From the cell containing the given text, extract its center point as [X, Y] coordinate. 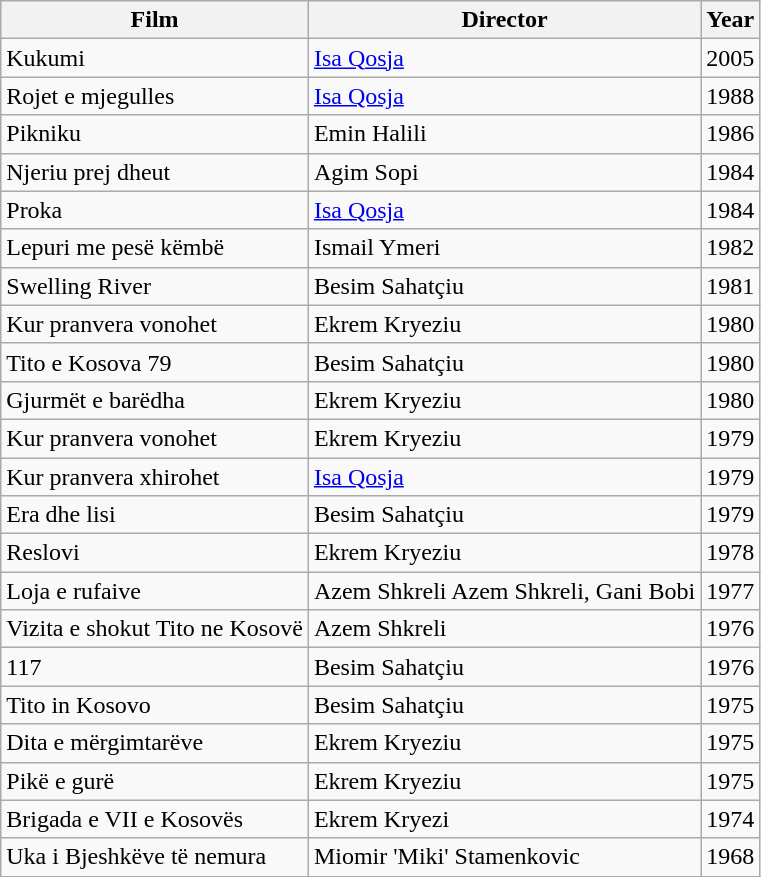
Agim Sopi [504, 172]
Director [504, 20]
1986 [730, 134]
Azem Shkreli Azem Shkreli, Gani Bobi [504, 591]
1974 [730, 819]
Miomir 'Miki' Stamenkovic [504, 857]
Kur pranvera xhirohet [155, 477]
117 [155, 667]
Reslovi [155, 553]
Vizita e shokut Tito ne Kosovë [155, 629]
1977 [730, 591]
2005 [730, 58]
Gjurmët e barëdha [155, 400]
Swelling River [155, 286]
Dita e mërgimtarëve [155, 743]
Pikniku [155, 134]
Era dhe lisi [155, 515]
Pikë e gurë [155, 781]
Ekrem Kryezi [504, 819]
Rojet e mjegulles [155, 96]
Emin Halili [504, 134]
Ismail Ymeri [504, 248]
Azem Shkreli [504, 629]
1978 [730, 553]
Proka [155, 210]
Uka i Bjeshkëve të nemura [155, 857]
1988 [730, 96]
Tito in Kosovo [155, 705]
Year [730, 20]
1981 [730, 286]
1968 [730, 857]
Brigada e VII e Kosovës [155, 819]
Lepuri me pesë këmbë [155, 248]
Kukumi [155, 58]
Tito e Kosova 79 [155, 362]
Njeriu prej dheut [155, 172]
Film [155, 20]
1982 [730, 248]
Loja e rufaive [155, 591]
